Find where the given text appears and provide that cell's center as (x, y) coordinate. 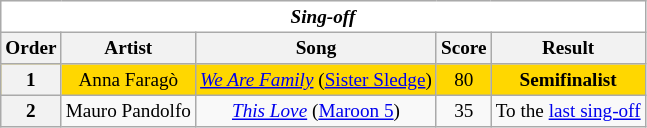
2 (31, 111)
80 (464, 80)
Score (464, 48)
Result (568, 48)
This Love (Maroon 5) (316, 111)
35 (464, 111)
Song (316, 48)
1 (31, 80)
Anna Faragò (128, 80)
Sing-off (323, 17)
To the last sing-off (568, 111)
We Are Family (Sister Sledge) (316, 80)
Artist (128, 48)
Semifinalist (568, 80)
Order (31, 48)
Mauro Pandolfo (128, 111)
